Capture the cell that displays the provided text and extract its (X, Y) central coordinate. 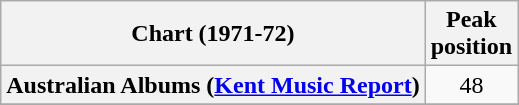
Peakposition (471, 34)
Australian Albums (Kent Music Report) (213, 85)
48 (471, 85)
Chart (1971-72) (213, 34)
